Extract the (X, Y) coordinate from the center of the cell holding the provided text.  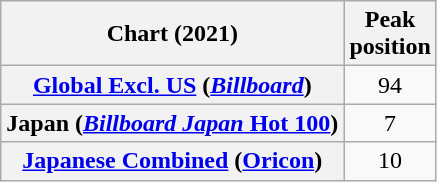
Peakposition (390, 34)
94 (390, 85)
Japanese Combined (Oricon) (172, 161)
Global Excl. US (Billboard) (172, 85)
10 (390, 161)
Japan (Billboard Japan Hot 100) (172, 123)
7 (390, 123)
Chart (2021) (172, 34)
